Scan for the cell matching the given text and deliver its (x, y) coordinate at center. 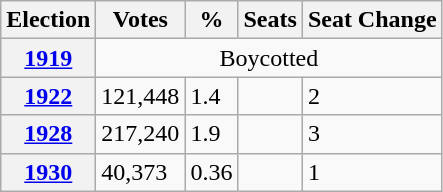
Election (48, 20)
3 (372, 134)
2 (372, 96)
121,448 (140, 96)
1 (372, 172)
1928 (48, 134)
0.36 (212, 172)
217,240 (140, 134)
Boycotted (269, 58)
1922 (48, 96)
1930 (48, 172)
1.4 (212, 96)
1919 (48, 58)
Seat Change (372, 20)
Votes (140, 20)
% (212, 20)
40,373 (140, 172)
Seats (270, 20)
1.9 (212, 134)
